Scan for the cell matching the given text and deliver its (x, y) coordinate at center. 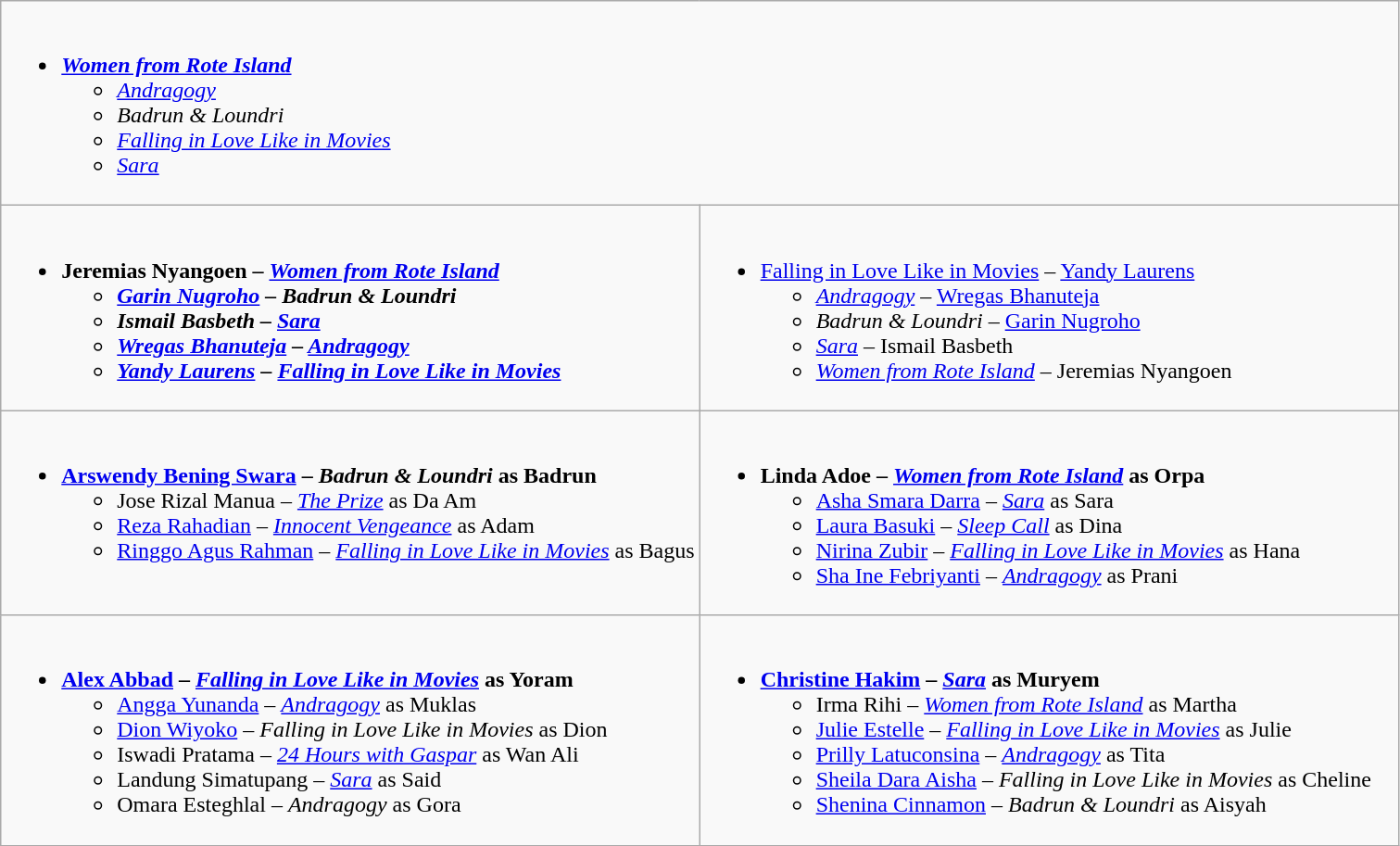
Women from Rote IslandAndragogyBadrun & LoundriFalling in Love Like in MoviesSara (700, 104)
